Search for the cell housing the specified text and yield its [X, Y] center coordinate. 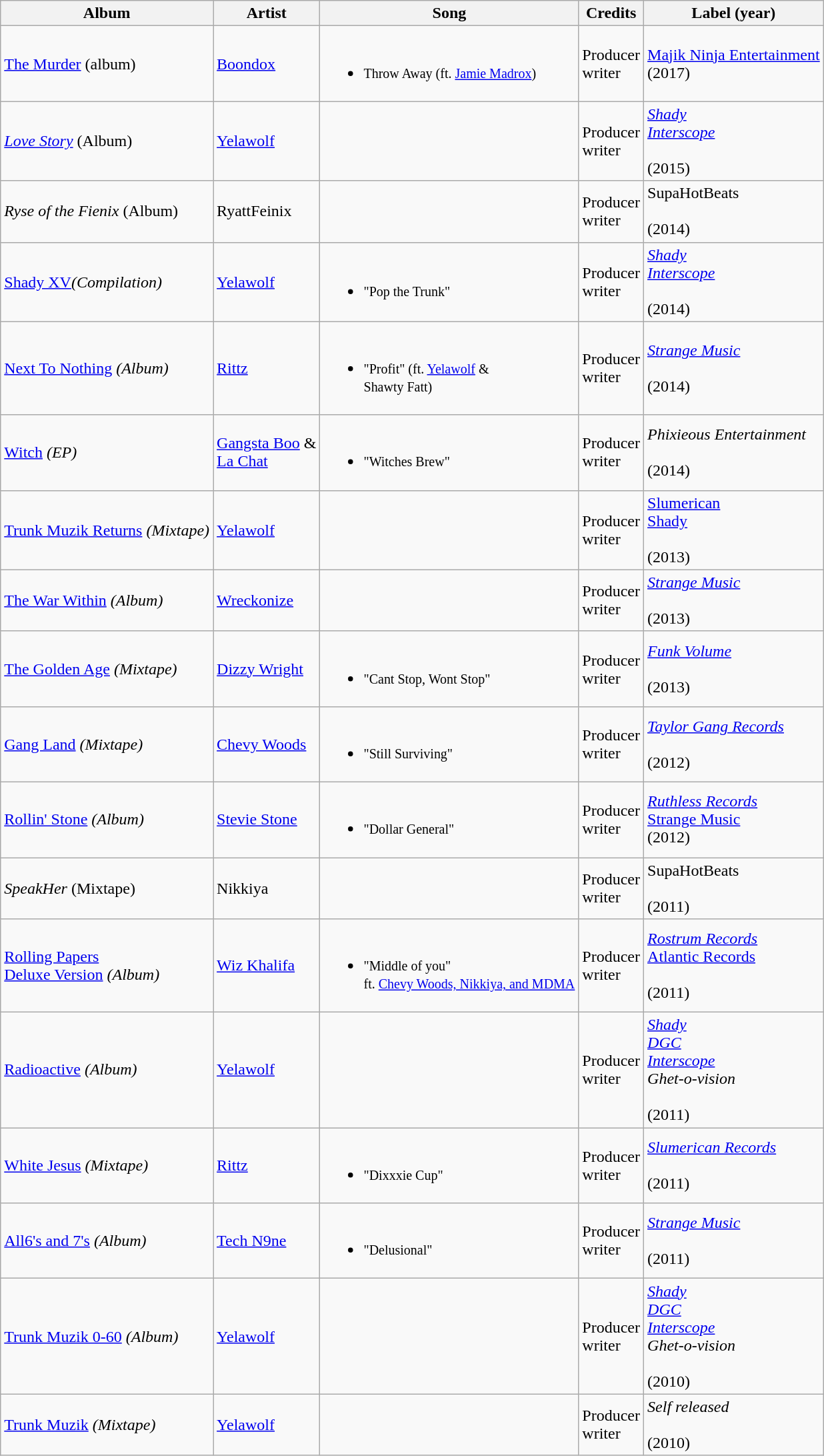
Strange Music(2014) [734, 368]
Gang Land (Mixtape) [107, 744]
"Witches Brew" [449, 452]
Chevy Woods [267, 744]
Label (year) [734, 13]
Rollin' Stone (Album) [107, 819]
The War Within (Album) [107, 600]
"Pop the Trunk" [449, 281]
Slumerican Records(2011) [734, 1166]
Credits [611, 13]
Wreckonize [267, 600]
Love Story (Album) [107, 141]
The Golden Age (Mixtape) [107, 668]
Strange Music(2011) [734, 1241]
"Dollar General" [449, 819]
Taylor Gang Records(2012) [734, 744]
Next To Nothing (Album) [107, 368]
"Middle of you"ft. Chevy Woods, Nikkiya, and MDMA [449, 966]
Artist [267, 13]
SupaHotBeats(2011) [734, 888]
SlumericanShady(2013) [734, 530]
Trunk Muzik (Mixtape) [107, 1425]
"Delusional" [449, 1241]
ShadyDGCInterscopeGhet-o-vision(2010) [734, 1337]
Song [449, 13]
Rostrum RecordsAtlantic Records(2011) [734, 966]
Nikkiya [267, 888]
RyattFeinix [267, 211]
Trunk Muzik Returns (Mixtape) [107, 530]
White Jesus (Mixtape) [107, 1166]
Radioactive (Album) [107, 1070]
"Still Surviving" [449, 744]
Album [107, 13]
ShadyInterscope(2014) [734, 281]
SupaHotBeats(2014) [734, 211]
"Cant Stop, Wont Stop" [449, 668]
Trunk Muzik 0-60 (Album) [107, 1337]
Self released(2010) [734, 1425]
Dizzy Wright [267, 668]
The Murder (album) [107, 64]
Wiz Khalifa [267, 966]
SpeakHer (Mixtape) [107, 888]
Ryse of the Fienix (Album) [107, 211]
"Dixxxie Cup" [449, 1166]
ShadyDGCInterscopeGhet-o-vision(2011) [734, 1070]
Boondox [267, 64]
Gangsta Boo & La Chat [267, 452]
Rolling Papers Deluxe Version (Album) [107, 966]
All6's and 7's (Album) [107, 1241]
Witch (EP) [107, 452]
Stevie Stone [267, 819]
ShadyInterscope(2015) [734, 141]
Majik Ninja Entertainment(2017) [734, 64]
Shady XV(Compilation) [107, 281]
Throw Away (ft. Jamie Madrox) [449, 64]
"Profit" (ft. Yelawolf & Shawty Fatt) [449, 368]
Strange Music(2013) [734, 600]
Tech N9ne [267, 1241]
Ruthless RecordsStrange Music(2012) [734, 819]
Phixieous Entertainment(2014) [734, 452]
Funk Volume(2013) [734, 668]
